Search for the cell housing the specified text and yield its [x, y] center coordinate. 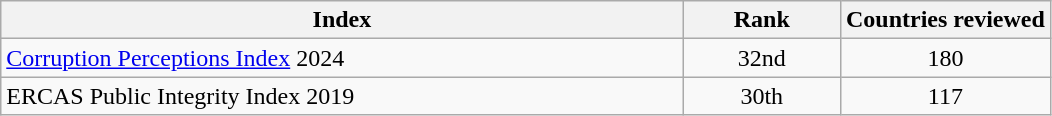
32nd [762, 58]
30th [762, 96]
180 [945, 58]
Index [342, 20]
Countries reviewed [945, 20]
ERCAS Public Integrity Index 2019 [342, 96]
Corruption Perceptions Index 2024 [342, 58]
117 [945, 96]
Rank [762, 20]
